Provide the [X, Y] coordinate of the cell's center where the given text is located.  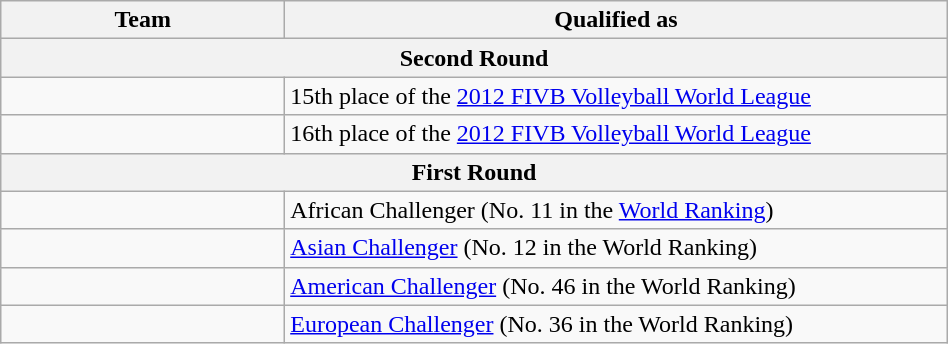
First Round [474, 172]
15th place of the 2012 FIVB Volleyball World League [616, 96]
African Challenger (No. 11 in the World Ranking) [616, 210]
American Challenger (No. 46 in the World Ranking) [616, 286]
Qualified as [616, 20]
Team [143, 20]
Second Round [474, 58]
16th place of the 2012 FIVB Volleyball World League [616, 134]
Asian Challenger (No. 12 in the World Ranking) [616, 248]
European Challenger (No. 36 in the World Ranking) [616, 324]
